Detect which cell encompasses the target text, then output its (X, Y) center coordinate. 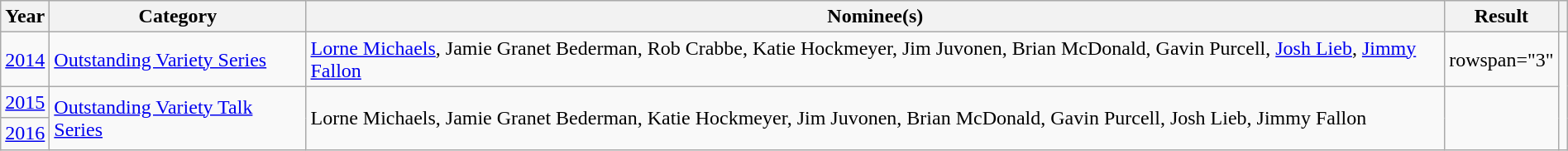
Outstanding Variety Talk Series (178, 118)
Year (25, 17)
Nominee(s) (875, 17)
Lorne Michaels, Jamie Granet Bederman, Katie Hockmeyer, Jim Juvonen, Brian McDonald, Gavin Purcell, Josh Lieb, Jimmy Fallon (875, 118)
rowspan="3" (1502, 60)
2016 (25, 134)
2015 (25, 102)
Category (178, 17)
Outstanding Variety Series (178, 60)
Result (1502, 17)
2014 (25, 60)
Lorne Michaels, Jamie Granet Bederman, Rob Crabbe, Katie Hockmeyer, Jim Juvonen, Brian McDonald, Gavin Purcell, Josh Lieb, Jimmy Fallon (875, 60)
